Determine the (X, Y) coordinate at the center of the cell enclosing the given text.  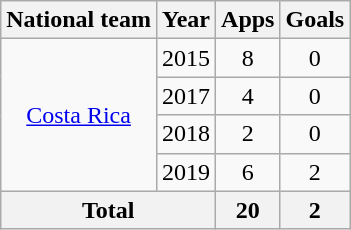
2017 (186, 96)
20 (248, 210)
2015 (186, 58)
Costa Rica (79, 115)
Goals (315, 20)
National team (79, 20)
Year (186, 20)
2019 (186, 172)
6 (248, 172)
8 (248, 58)
2018 (186, 134)
4 (248, 96)
Apps (248, 20)
Total (108, 210)
